Output the [X, Y] coordinate of the center of the cell containing the given text.  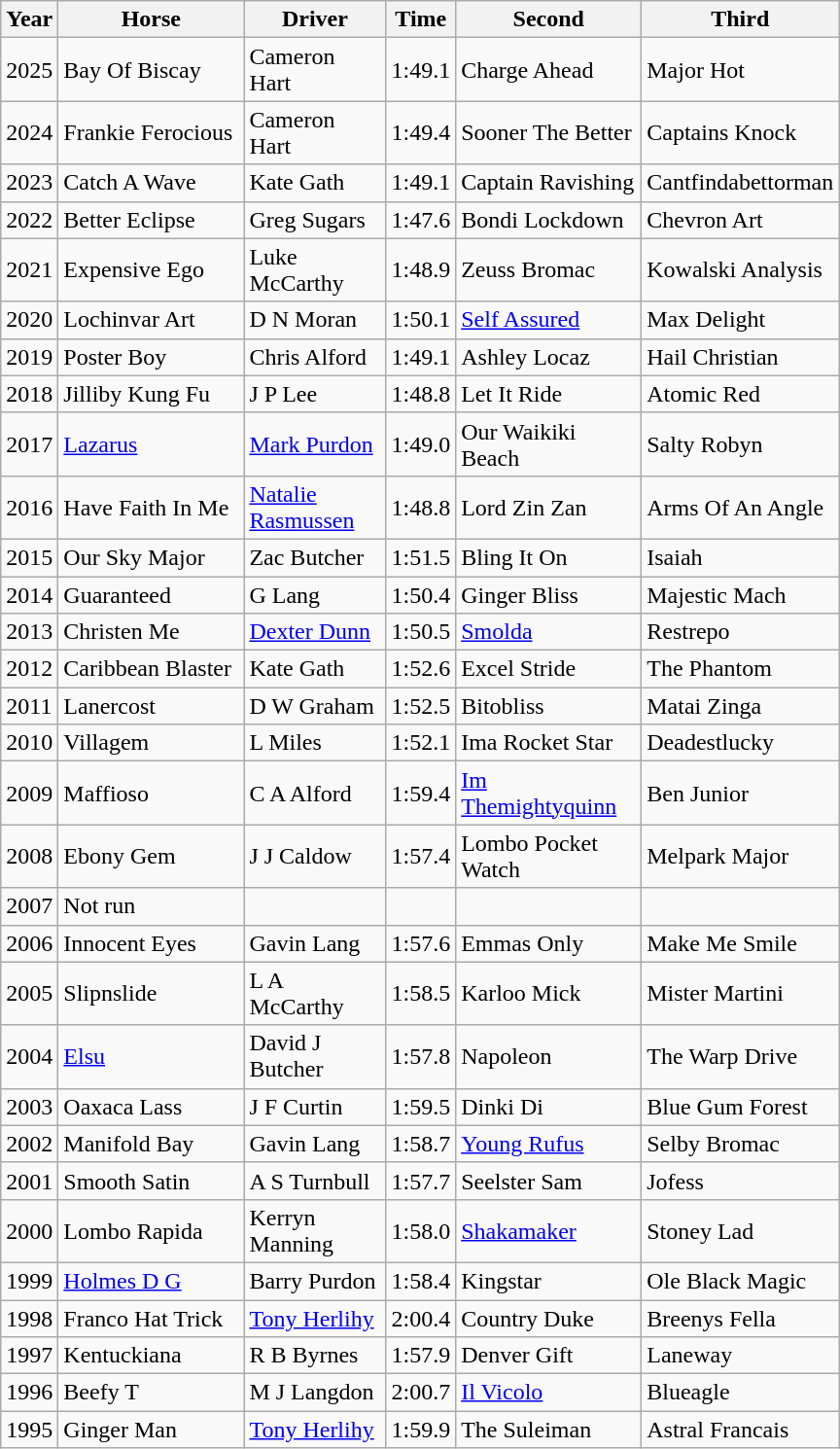
Breenys Fella [741, 1318]
Blue Gum Forest [741, 1107]
Lord Zin Zan [548, 508]
Jilliby Kung Fu [152, 394]
Karloo Mick [548, 994]
1996 [29, 1393]
1:49.4 [421, 132]
1:50.5 [421, 632]
2010 [29, 743]
Guaranteed [152, 594]
Let It Ride [548, 394]
Our Waikiki Beach [548, 443]
Laneway [741, 1356]
J P Lee [315, 394]
David J Butcher [315, 1056]
1999 [29, 1281]
1:52.6 [421, 669]
1:57.6 [421, 943]
Denver Gift [548, 1356]
Not run [152, 906]
Zeuss Bromac [548, 270]
A S Turnbull [315, 1181]
Catch A Wave [152, 183]
Make Me Smile [741, 943]
2017 [29, 443]
Second [548, 19]
Smolda [548, 632]
Poster Boy [152, 357]
Elsu [152, 1056]
2013 [29, 632]
2014 [29, 594]
Greg Sugars [315, 220]
Ginger Man [152, 1430]
Ginger Bliss [548, 594]
Self Assured [548, 320]
1:49.0 [421, 443]
Kentuckiana [152, 1356]
Time [421, 19]
Third [741, 19]
Manifold Bay [152, 1144]
1:59.5 [421, 1107]
Expensive Ego [152, 270]
Bitobliss [548, 706]
Country Duke [548, 1318]
2008 [29, 856]
2002 [29, 1144]
2016 [29, 508]
J F Curtin [315, 1107]
Slipnslide [152, 994]
1:57.4 [421, 856]
Oaxaca Lass [152, 1107]
Chevron Art [741, 220]
Ole Black Magic [741, 1281]
Have Faith In Me [152, 508]
Maffioso [152, 794]
Lombo Rapida [152, 1231]
Better Eclipse [152, 220]
Franco Hat Trick [152, 1318]
Frankie Ferocious [152, 132]
C A Alford [315, 794]
Dinki Di [548, 1107]
2007 [29, 906]
Kowalski Analysis [741, 270]
1998 [29, 1318]
Astral Francais [741, 1430]
Sooner The Better [548, 132]
Beefy T [152, 1393]
Emmas Only [548, 943]
2022 [29, 220]
Seelster Sam [548, 1181]
2024 [29, 132]
Holmes D G [152, 1281]
Arms Of An Angle [741, 508]
Jofess [741, 1181]
Lazarus [152, 443]
M J Langdon [315, 1393]
Bondi Lockdown [548, 220]
Bay Of Biscay [152, 70]
L A McCarthy [315, 994]
Smooth Satin [152, 1181]
1:59.4 [421, 794]
Shakamaker [548, 1231]
2025 [29, 70]
Barry Purdon [315, 1281]
Our Sky Major [152, 557]
Innocent Eyes [152, 943]
2000 [29, 1231]
1:57.8 [421, 1056]
2012 [29, 669]
Cantfindabettorman [741, 183]
Max Delight [741, 320]
Lochinvar Art [152, 320]
Il Vicolo [548, 1393]
1:52.5 [421, 706]
J J Caldow [315, 856]
1:58.0 [421, 1231]
2019 [29, 357]
Year [29, 19]
1:48.9 [421, 270]
2005 [29, 994]
1997 [29, 1356]
2021 [29, 270]
2003 [29, 1107]
2023 [29, 183]
Dexter Dunn [315, 632]
Majestic Mach [741, 594]
1:58.4 [421, 1281]
1:57.7 [421, 1181]
Natalie Rasmussen [315, 508]
2011 [29, 706]
Restrepo [741, 632]
2004 [29, 1056]
Luke McCarthy [315, 270]
Charge Ahead [548, 70]
Bling It On [548, 557]
Captains Knock [741, 132]
1:47.6 [421, 220]
The Suleiman [548, 1430]
2006 [29, 943]
2009 [29, 794]
Im Themightyquinn [548, 794]
R B Byrnes [315, 1356]
Melpark Major [741, 856]
2001 [29, 1181]
Horse [152, 19]
1995 [29, 1430]
2020 [29, 320]
Matai Zinga [741, 706]
Villagem [152, 743]
Captain Ravishing [548, 183]
Ben Junior [741, 794]
Ima Rocket Star [548, 743]
Christen Me [152, 632]
2018 [29, 394]
L Miles [315, 743]
1:57.9 [421, 1356]
Major Hot [741, 70]
Atomic Red [741, 394]
2015 [29, 557]
D W Graham [315, 706]
Mister Martini [741, 994]
1:59.9 [421, 1430]
Ebony Gem [152, 856]
Blueagle [741, 1393]
Excel Stride [548, 669]
Caribbean Blaster [152, 669]
Ashley Locaz [548, 357]
Mark Purdon [315, 443]
Deadestlucky [741, 743]
1:51.5 [421, 557]
G Lang [315, 594]
Lanercost [152, 706]
Hail Christian [741, 357]
Zac Butcher [315, 557]
1:50.4 [421, 594]
Salty Robyn [741, 443]
Driver [315, 19]
Stoney Lad [741, 1231]
D N Moran [315, 320]
The Phantom [741, 669]
The Warp Drive [741, 1056]
Napoleon [548, 1056]
1:58.5 [421, 994]
2:00.7 [421, 1393]
Kerryn Manning [315, 1231]
Isaiah [741, 557]
1:58.7 [421, 1144]
Kingstar [548, 1281]
Young Rufus [548, 1144]
2:00.4 [421, 1318]
Lombo Pocket Watch [548, 856]
Chris Alford [315, 357]
1:52.1 [421, 743]
Selby Bromac [741, 1144]
1:50.1 [421, 320]
